Locate the cell with the specified text and output its [x, y] center coordinate. 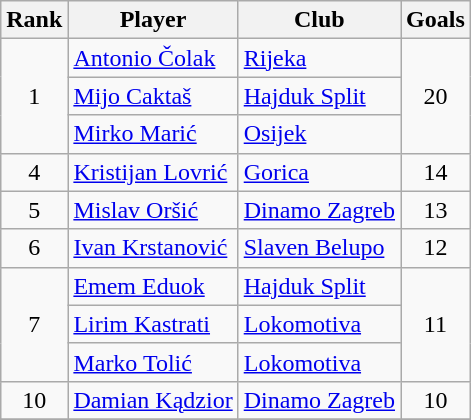
Mislav Oršić [153, 210]
Mijo Caktaš [153, 96]
Damian Kądzior [153, 400]
6 [34, 248]
7 [34, 324]
Rijeka [319, 58]
Player [153, 20]
12 [436, 248]
Osijek [319, 134]
14 [436, 172]
Ivan Krstanović [153, 248]
Gorica [319, 172]
4 [34, 172]
Marko Tolić [153, 362]
Goals [436, 20]
13 [436, 210]
5 [34, 210]
11 [436, 324]
1 [34, 96]
Kristijan Lovrić [153, 172]
Slaven Belupo [319, 248]
Mirko Marić [153, 134]
Rank [34, 20]
Lirim Kastrati [153, 324]
Club [319, 20]
Antonio Čolak [153, 58]
20 [436, 96]
Emem Eduok [153, 286]
